Capture the cell that displays the provided text and extract its (X, Y) central coordinate. 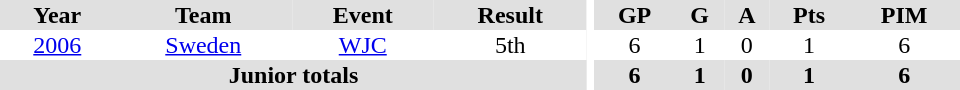
Junior totals (294, 75)
Team (204, 15)
GP (635, 15)
A (747, 15)
5th (511, 45)
WJC (363, 45)
Pts (810, 15)
Sweden (204, 45)
Event (363, 15)
PIM (904, 15)
Result (511, 15)
G (700, 15)
2006 (58, 45)
Year (58, 15)
